Return the [x, y] coordinate for the center point of the cell that contains the specified text.  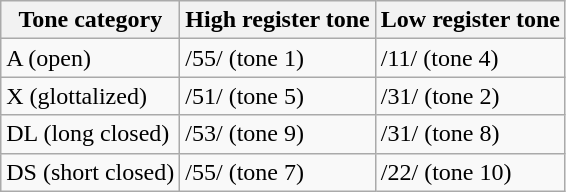
Low register tone [470, 20]
DL (long closed) [90, 134]
X (glottalized) [90, 96]
A (open) [90, 58]
/55/ (tone 1) [278, 58]
/31/ (tone 8) [470, 134]
Tone category [90, 20]
/11/ (tone 4) [470, 58]
/22/ (tone 10) [470, 172]
/31/ (tone 2) [470, 96]
High register tone [278, 20]
/51/ (tone 5) [278, 96]
DS (short closed) [90, 172]
/55/ (tone 7) [278, 172]
/53/ (tone 9) [278, 134]
